Pinpoint the cell where the given text exists, returning its [x, y] midpoint coordinate. 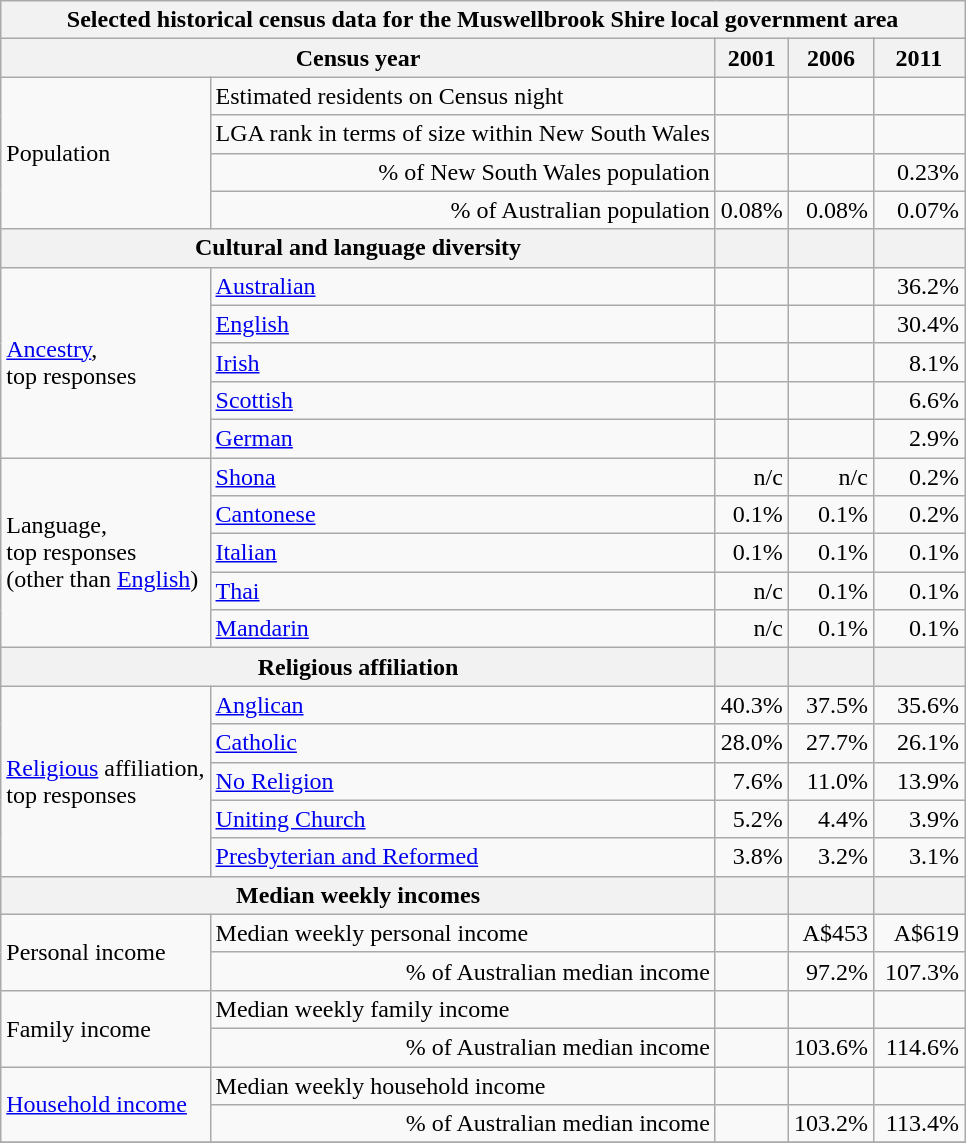
Ancestry,top responses [106, 362]
Median weekly personal income [462, 933]
107.3% [918, 971]
Population [106, 153]
Anglican [462, 705]
Median weekly household income [462, 1085]
13.9% [918, 781]
3.8% [752, 857]
Cantonese [462, 515]
114.6% [918, 1047]
11.0% [830, 781]
Language,top responses(other than English) [106, 553]
103.2% [830, 1124]
6.6% [918, 400]
Census year [358, 58]
4.4% [830, 819]
27.7% [830, 743]
5.2% [752, 819]
Presbyterian and Reformed [462, 857]
Religious affiliation [358, 667]
Estimated residents on Census night [462, 96]
2.9% [918, 438]
3.9% [918, 819]
37.5% [830, 705]
0.07% [918, 210]
7.6% [752, 781]
36.2% [918, 286]
2001 [752, 58]
Scottish [462, 400]
Catholic [462, 743]
A$619 [918, 933]
% of Australian population [462, 210]
No Religion [462, 781]
German [462, 438]
Thai [462, 591]
English [462, 324]
Religious affiliation,top responses [106, 781]
3.2% [830, 857]
Mandarin [462, 629]
0.23% [918, 172]
Irish [462, 362]
113.4% [918, 1124]
2011 [918, 58]
Median weekly family income [462, 1009]
Selected historical census data for the Muswellbrook Shire local government area [483, 20]
Italian [462, 553]
Personal income [106, 952]
30.4% [918, 324]
3.1% [918, 857]
103.6% [830, 1047]
Shona [462, 477]
% of New South Wales population [462, 172]
35.6% [918, 705]
40.3% [752, 705]
Cultural and language diversity [358, 248]
26.1% [918, 743]
A$453 [830, 933]
97.2% [830, 971]
Australian [462, 286]
28.0% [752, 743]
LGA rank in terms of size within New South Wales [462, 134]
Family income [106, 1028]
Uniting Church [462, 819]
8.1% [918, 362]
Household income [106, 1104]
2006 [830, 58]
Median weekly incomes [358, 895]
